Search for the cell housing the specified text and yield its (X, Y) center coordinate. 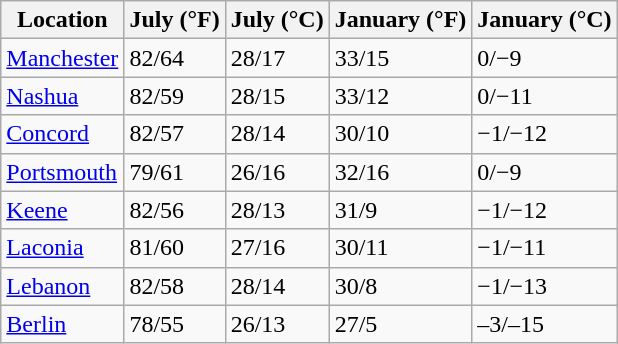
81/60 (174, 248)
33/15 (400, 58)
Concord (62, 134)
82/56 (174, 210)
82/58 (174, 286)
28/17 (277, 58)
82/64 (174, 58)
28/13 (277, 210)
33/12 (400, 96)
26/13 (277, 324)
Laconia (62, 248)
82/59 (174, 96)
Portsmouth (62, 172)
–3/–15 (544, 324)
27/5 (400, 324)
30/10 (400, 134)
Manchester (62, 58)
27/16 (277, 248)
−1/−11 (544, 248)
Location (62, 20)
Nashua (62, 96)
30/11 (400, 248)
Berlin (62, 324)
−1/−13 (544, 286)
32/16 (400, 172)
July (°F) (174, 20)
July (°C) (277, 20)
78/55 (174, 324)
28/15 (277, 96)
30/8 (400, 286)
82/57 (174, 134)
January (°F) (400, 20)
Keene (62, 210)
26/16 (277, 172)
January (°C) (544, 20)
79/61 (174, 172)
Lebanon (62, 286)
0/−11 (544, 96)
31/9 (400, 210)
